Locate the cell with the specified text and output its (X, Y) center coordinate. 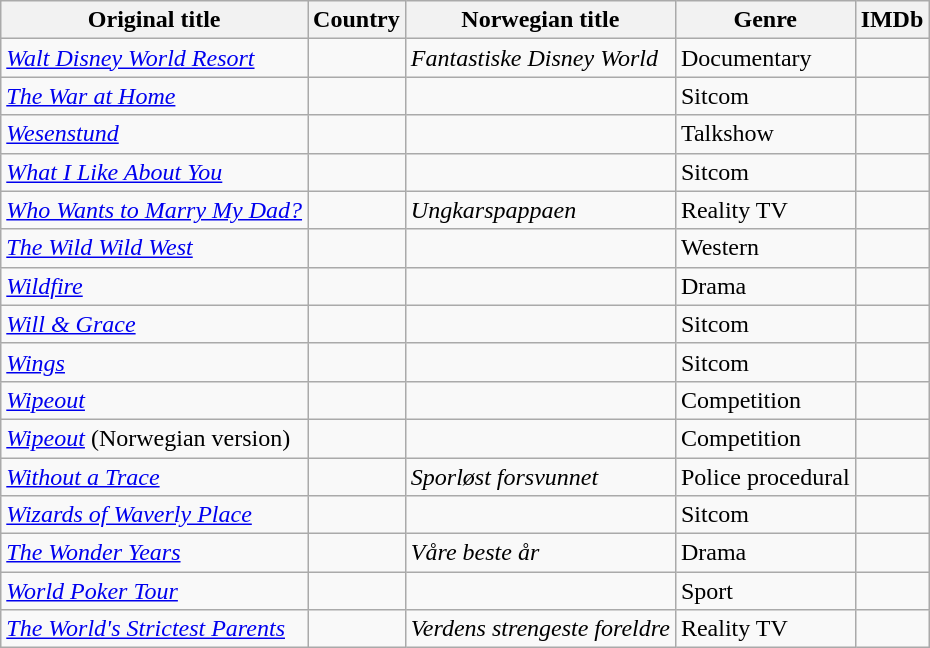
Original title (154, 20)
IMDb (892, 20)
Fantastiske Disney World (540, 58)
Without a Trace (154, 477)
Wipeout (154, 400)
Sport (765, 591)
Documentary (765, 58)
The Wild Wild West (154, 248)
Western (765, 248)
The War at Home (154, 96)
Wings (154, 362)
Våre beste år (540, 553)
Talkshow (765, 134)
Will & Grace (154, 324)
Wipeout (Norwegian version) (154, 438)
Police procedural (765, 477)
Country (357, 20)
The World's Strictest Parents (154, 629)
Genre (765, 20)
Walt Disney World Resort (154, 58)
Wildfire (154, 286)
Who Wants to Marry My Dad? (154, 210)
Verdens strengeste foreldre (540, 629)
Wesenstund (154, 134)
Wizards of Waverly Place (154, 515)
The Wonder Years (154, 553)
World Poker Tour (154, 591)
What I Like About You (154, 172)
Ungkarspappaen (540, 210)
Norwegian title (540, 20)
Sporløst forsvunnet (540, 477)
